Determine the (X, Y) coordinate at the center of the cell enclosing the given text.  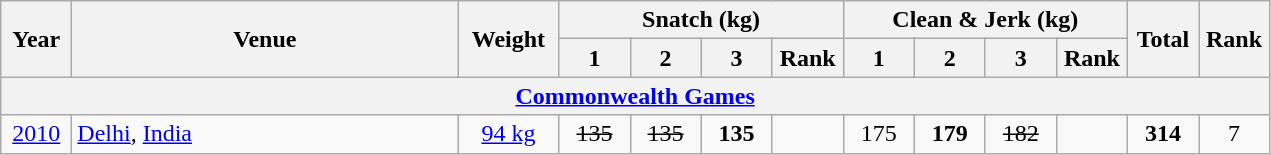
2010 (36, 134)
Year (36, 39)
Clean & Jerk (kg) (985, 20)
Commonwealth Games (636, 96)
Snatch (kg) (701, 20)
175 (878, 134)
179 (950, 134)
Weight (508, 39)
94 kg (508, 134)
182 (1020, 134)
7 (1234, 134)
Delhi, India (265, 134)
Venue (265, 39)
314 (1162, 134)
Total (1162, 39)
